Return (X, Y) of the center of cell containing provided text 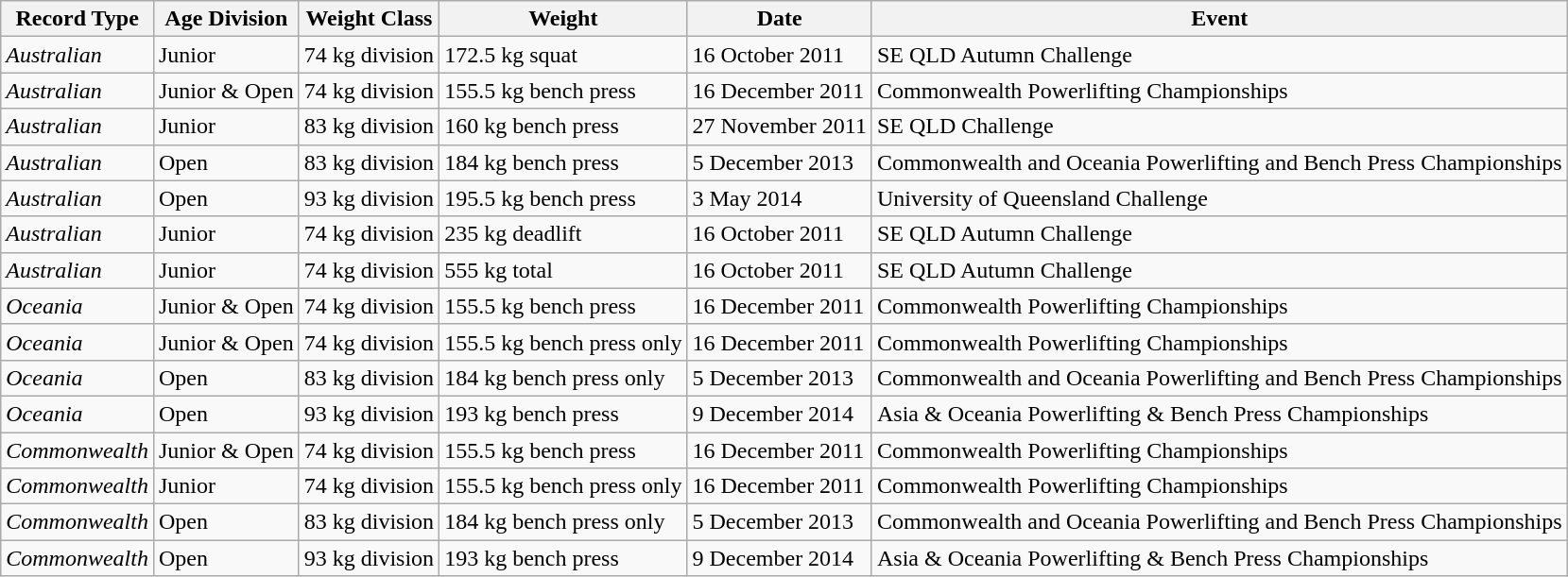
172.5 kg squat (563, 55)
160 kg bench press (563, 127)
SE QLD Challenge (1219, 127)
Weight (563, 19)
Age Division (226, 19)
235 kg deadlift (563, 234)
University of Queensland Challenge (1219, 198)
3 May 2014 (779, 198)
Date (779, 19)
555 kg total (563, 270)
Record Type (78, 19)
184 kg bench press (563, 162)
195.5 kg bench press (563, 198)
Event (1219, 19)
Weight Class (369, 19)
27 November 2011 (779, 127)
